Find where the given text appears and provide that cell's center as [X, Y] coordinate. 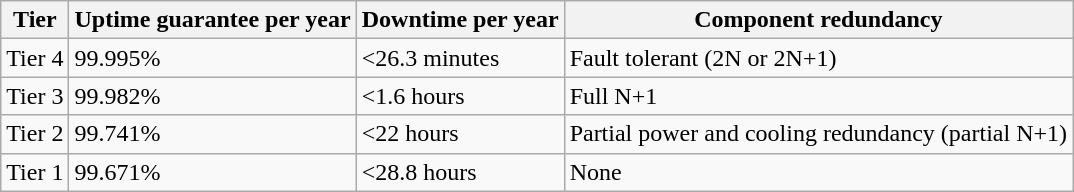
Tier 2 [35, 134]
Uptime guarantee per year [212, 20]
<28.8 hours [460, 172]
Component redundancy [818, 20]
Tier [35, 20]
<26.3 minutes [460, 58]
Tier 1 [35, 172]
Tier 4 [35, 58]
Downtime per year [460, 20]
<1.6 hours [460, 96]
99.982% [212, 96]
None [818, 172]
99.671% [212, 172]
Full N+1 [818, 96]
99.995% [212, 58]
Fault tolerant (2N or 2N+1) [818, 58]
Partial power and cooling redundancy (partial N+1) [818, 134]
Tier 3 [35, 96]
99.741% [212, 134]
<22 hours [460, 134]
